Capture the cell that displays the provided text and extract its (X, Y) central coordinate. 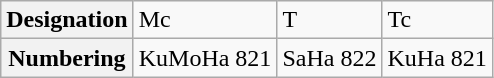
KuHa 821 (437, 58)
Mc (205, 20)
SaHa 822 (330, 58)
T (330, 20)
Tc (437, 20)
Numbering (67, 58)
KuMoHa 821 (205, 58)
Designation (67, 20)
